Locate the cell with the specified text and output its [x, y] center coordinate. 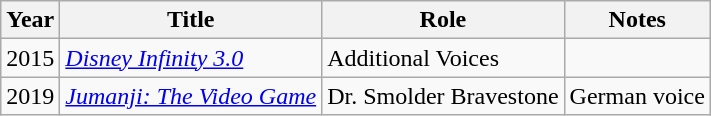
Dr. Smolder Bravestone [443, 96]
2015 [30, 58]
Jumanji: The Video Game [191, 96]
2019 [30, 96]
Title [191, 20]
German voice [637, 96]
Disney Infinity 3.0 [191, 58]
Notes [637, 20]
Role [443, 20]
Year [30, 20]
Additional Voices [443, 58]
